Return (x, y) of the center of cell containing provided text 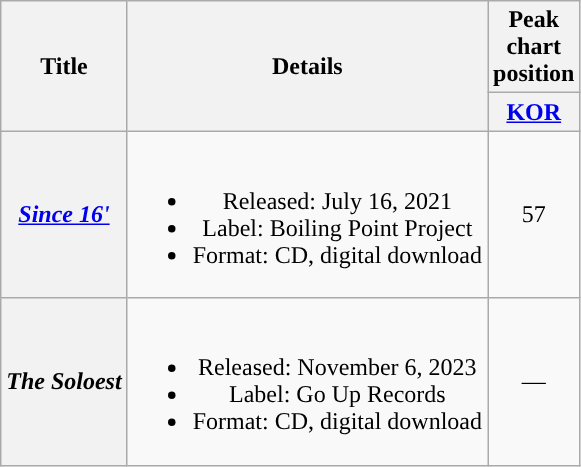
Title (64, 66)
The Soloest (64, 382)
Since 16' (64, 214)
KOR (534, 112)
Details (307, 66)
Peakchartposition (534, 47)
Released: July 16, 2021Label: Boiling Point ProjectFormat: CD, digital download (307, 214)
Released: November 6, 2023Label: Go Up RecordsFormat: CD, digital download (307, 382)
57 (534, 214)
— (534, 382)
